Scan for the cell matching the given text and deliver its [X, Y] coordinate at center. 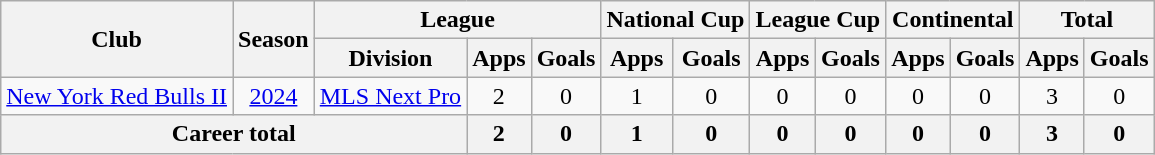
Club [117, 39]
New York Red Bulls II [117, 96]
2024 [273, 96]
Division [390, 58]
Continental [953, 20]
League Cup [818, 20]
National Cup [676, 20]
Total [1087, 20]
Season [273, 39]
League [458, 20]
Career total [234, 134]
MLS Next Pro [390, 96]
